Search for the cell housing the specified text and yield its [x, y] center coordinate. 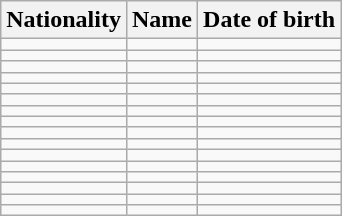
Date of birth [270, 20]
Name [162, 20]
Nationality [64, 20]
